Extract the (x, y) coordinate from the center of the cell holding the provided text.  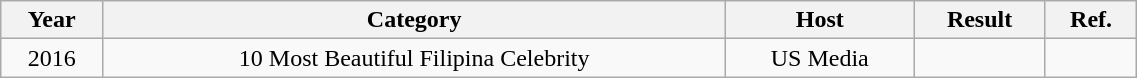
10 Most Beautiful Filipina Celebrity (414, 58)
Category (414, 20)
Ref. (1090, 20)
Year (52, 20)
Host (820, 20)
2016 (52, 58)
Result (980, 20)
US Media (820, 58)
